Scan for the cell matching the given text and deliver its (x, y) coordinate at center. 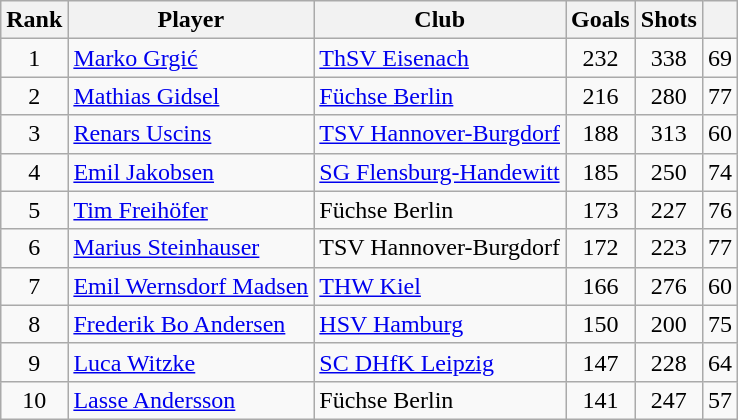
8 (34, 324)
Tim Freihöfer (191, 210)
57 (720, 400)
147 (601, 362)
313 (668, 134)
247 (668, 400)
5 (34, 210)
Frederik Bo Andersen (191, 324)
Club (440, 20)
SG Flensburg-Handewitt (440, 172)
Emil Wernsdorf Madsen (191, 286)
216 (601, 96)
75 (720, 324)
2 (34, 96)
64 (720, 362)
338 (668, 58)
Player (191, 20)
Shots (668, 20)
HSV Hamburg (440, 324)
173 (601, 210)
141 (601, 400)
150 (601, 324)
280 (668, 96)
228 (668, 362)
3 (34, 134)
10 (34, 400)
Marko Grgić (191, 58)
188 (601, 134)
Mathias Gidsel (191, 96)
76 (720, 210)
74 (720, 172)
ThSV Eisenach (440, 58)
223 (668, 248)
185 (601, 172)
166 (601, 286)
227 (668, 210)
250 (668, 172)
Renars Uscins (191, 134)
Goals (601, 20)
Rank (34, 20)
SC DHfK Leipzig (440, 362)
9 (34, 362)
THW Kiel (440, 286)
276 (668, 286)
200 (668, 324)
69 (720, 58)
Emil Jakobsen (191, 172)
232 (601, 58)
Lasse Andersson (191, 400)
Marius Steinhauser (191, 248)
7 (34, 286)
Luca Witzke (191, 362)
4 (34, 172)
6 (34, 248)
172 (601, 248)
1 (34, 58)
